Capture the cell that displays the provided text and extract its (x, y) central coordinate. 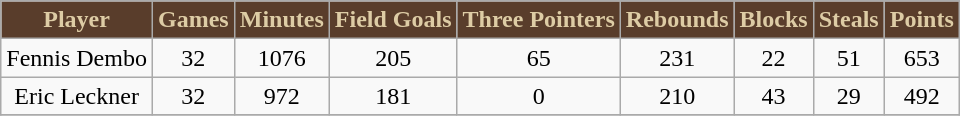
Rebounds (677, 20)
22 (774, 58)
231 (677, 58)
653 (922, 58)
29 (848, 96)
Fennis Dembo (77, 58)
65 (538, 58)
1076 (282, 58)
Points (922, 20)
972 (282, 96)
43 (774, 96)
Field Goals (393, 20)
0 (538, 96)
210 (677, 96)
Minutes (282, 20)
Games (193, 20)
Eric Leckner (77, 96)
492 (922, 96)
Steals (848, 20)
Player (77, 20)
Three Pointers (538, 20)
181 (393, 96)
205 (393, 58)
Blocks (774, 20)
51 (848, 58)
